Pinpoint the cell where the given text exists, returning its [X, Y] midpoint coordinate. 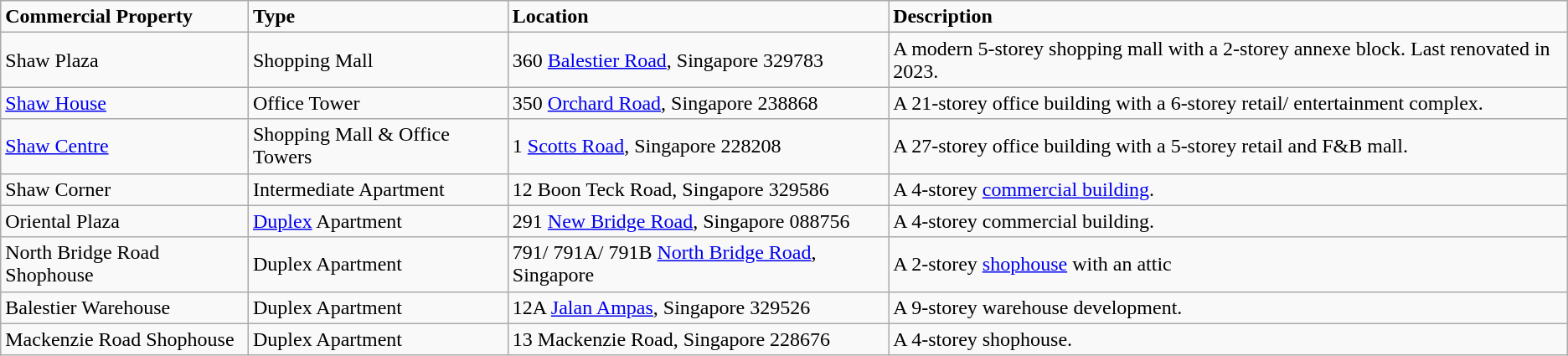
Description [1228, 17]
A 4-storey shophouse. [1228, 339]
Intermediate Apartment [378, 189]
Mackenzie Road Shophouse [125, 339]
Commercial Property [125, 17]
Type [378, 17]
A 2-storey shophouse with an attic [1228, 265]
360 Balestier Road, Singapore 329783 [698, 60]
Balestier Warehouse [125, 307]
Shopping Mall [378, 60]
A 9-storey warehouse development. [1228, 307]
Shaw Corner [125, 189]
Shaw Plaza [125, 60]
Shopping Mall & Office Towers [378, 146]
A 27-storey office building with a 5-storey retail and F&B mall. [1228, 146]
North Bridge Road Shophouse [125, 265]
12 Boon Teck Road, Singapore 329586 [698, 189]
Shaw Centre [125, 146]
A modern 5-storey shopping mall with a 2-storey annexe block. Last renovated in 2023. [1228, 60]
A 21-storey office building with a 6-storey retail/ entertainment complex. [1228, 103]
12A Jalan Ampas, Singapore 329526 [698, 307]
Location [698, 17]
350 Orchard Road, Singapore 238868 [698, 103]
Office Tower [378, 103]
13 Mackenzie Road, Singapore 228676 [698, 339]
Shaw House [125, 103]
291 New Bridge Road, Singapore 088756 [698, 221]
1 Scotts Road, Singapore 228208 [698, 146]
791/ 791A/ 791B North Bridge Road, Singapore [698, 265]
Oriental Plaza [125, 221]
